Scan for the cell matching the given text and deliver its [x, y] coordinate at center. 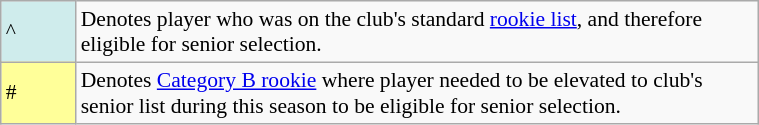
^ [38, 32]
# [38, 92]
Denotes Category B rookie where player needed to be elevated to club's senior list during this season to be eligible for senior selection. [417, 92]
Denotes player who was on the club's standard rookie list, and therefore eligible for senior selection. [417, 32]
